Pinpoint the cell where the given text exists, returning its [X, Y] midpoint coordinate. 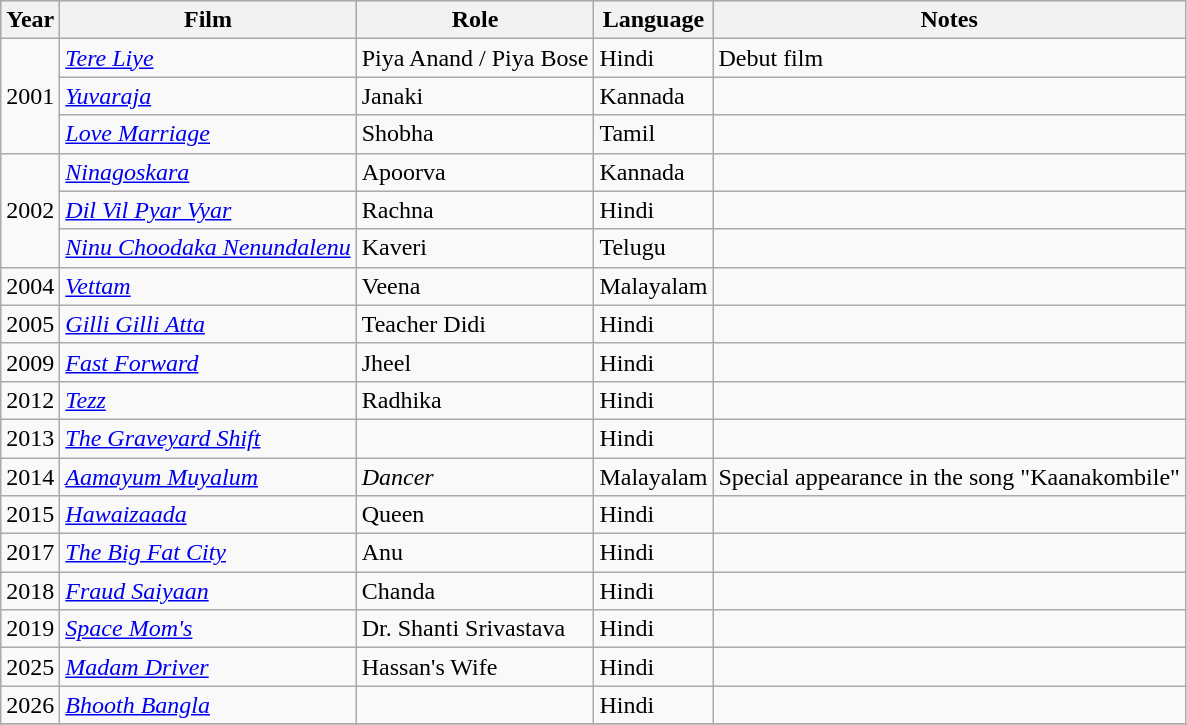
Tezz [208, 400]
Aamayum Muyalum [208, 477]
2001 [30, 96]
2005 [30, 324]
Radhika [475, 400]
Queen [475, 515]
Janaki [475, 96]
Hawaizaada [208, 515]
2026 [30, 705]
Ninagoskara [208, 172]
Teacher Didi [475, 324]
Madam Driver [208, 667]
2025 [30, 667]
Veena [475, 286]
Film [208, 20]
Piya Anand / Piya Bose [475, 58]
Fast Forward [208, 362]
Fraud Saiyaan [208, 591]
Notes [949, 20]
2012 [30, 400]
Special appearance in the song "Kaanakombile" [949, 477]
The Big Fat City [208, 553]
Telugu [654, 248]
Bhooth Bangla [208, 705]
2017 [30, 553]
The Graveyard Shift [208, 438]
Role [475, 20]
Chanda [475, 591]
Tere Liye [208, 58]
Rachna [475, 210]
Jheel [475, 362]
Tamil [654, 134]
Year [30, 20]
Kaveri [475, 248]
Vettam [208, 286]
2018 [30, 591]
2014 [30, 477]
2002 [30, 210]
Ninu Choodaka Nenundalenu [208, 248]
Debut film [949, 58]
Anu [475, 553]
Hassan's Wife [475, 667]
Love Marriage [208, 134]
Dil Vil Pyar Vyar [208, 210]
2009 [30, 362]
Shobha [475, 134]
2004 [30, 286]
2013 [30, 438]
Apoorva [475, 172]
Space Mom's [208, 629]
Dr. Shanti Srivastava [475, 629]
Gilli Gilli Atta [208, 324]
Language [654, 20]
Yuvaraja [208, 96]
2019 [30, 629]
2015 [30, 515]
Dancer [475, 477]
